Return [X, Y] of the center of cell containing provided text 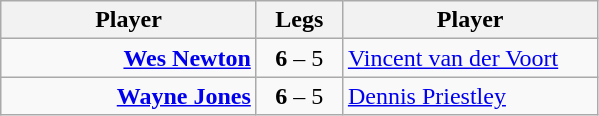
Legs [299, 20]
Dennis Priestley [470, 96]
Vincent van der Voort [470, 58]
Wayne Jones [129, 96]
Wes Newton [129, 58]
